Return the [X, Y] coordinate for the center point of the cell that contains the specified text.  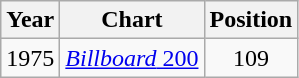
Position [251, 20]
1975 [30, 58]
Year [30, 20]
Chart [132, 20]
109 [251, 58]
Billboard 200 [132, 58]
